Output the (x, y) coordinate of the center of the cell containing the given text.  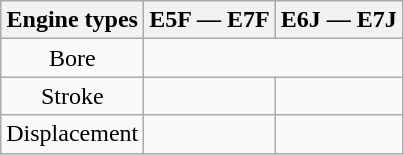
E6J — E7J (338, 20)
Displacement (72, 134)
E5F — E7F (210, 20)
Bore (72, 58)
Engine types (72, 20)
Stroke (72, 96)
